Output the (x, y) coordinate of the center of the cell containing the given text.  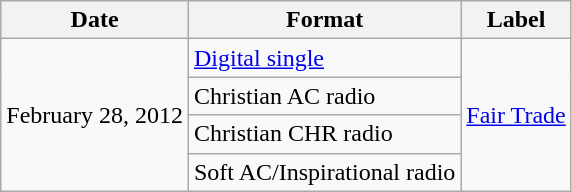
Label (516, 20)
February 28, 2012 (95, 115)
Christian AC radio (324, 96)
Soft AC/Inspirational radio (324, 172)
Christian CHR radio (324, 134)
Format (324, 20)
Digital single (324, 58)
Date (95, 20)
Fair Trade (516, 115)
